Identify which cell holds the provided text, then report its [X, Y] central coordinate. 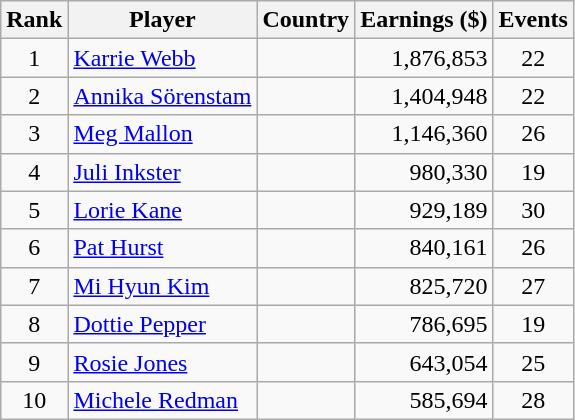
5 [34, 210]
Lorie Kane [162, 210]
25 [533, 362]
Dottie Pepper [162, 324]
2 [34, 96]
643,054 [424, 362]
Pat Hurst [162, 248]
585,694 [424, 400]
7 [34, 286]
Juli Inkster [162, 172]
27 [533, 286]
840,161 [424, 248]
30 [533, 210]
6 [34, 248]
1,876,853 [424, 58]
3 [34, 134]
Earnings ($) [424, 20]
9 [34, 362]
4 [34, 172]
1 [34, 58]
929,189 [424, 210]
1,404,948 [424, 96]
Country [306, 20]
Player [162, 20]
980,330 [424, 172]
Meg Mallon [162, 134]
786,695 [424, 324]
8 [34, 324]
Michele Redman [162, 400]
1,146,360 [424, 134]
Rosie Jones [162, 362]
Annika Sörenstam [162, 96]
Rank [34, 20]
Events [533, 20]
825,720 [424, 286]
Karrie Webb [162, 58]
28 [533, 400]
Mi Hyun Kim [162, 286]
10 [34, 400]
